Pinpoint the cell where the given text exists, returning its [X, Y] midpoint coordinate. 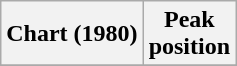
Chart (1980) [72, 34]
Peakposition [189, 34]
